Pinpoint the cell where the given text exists, returning its (x, y) midpoint coordinate. 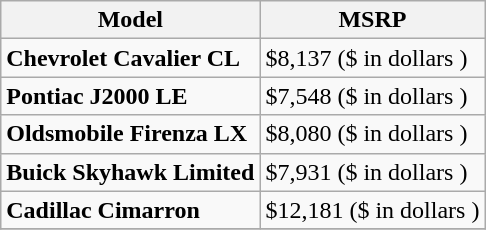
Pontiac J2000 LE (130, 96)
Cadillac Cimarron (130, 210)
MSRP (372, 20)
$8,080 ($ in dollars ) (372, 134)
Model (130, 20)
$7,931 ($ in dollars ) (372, 172)
$7,548 ($ in dollars ) (372, 96)
Buick Skyhawk Limited (130, 172)
$8,137 ($ in dollars ) (372, 58)
$12,181 ($ in dollars ) (372, 210)
Chevrolet Cavalier CL (130, 58)
Oldsmobile Firenza LX (130, 134)
